Scan for the cell matching the given text and deliver its (X, Y) coordinate at center. 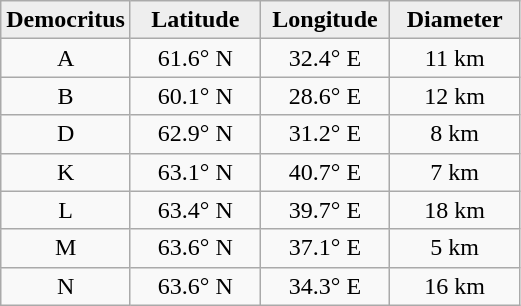
18 km (455, 210)
K (66, 172)
63.1° N (195, 172)
8 km (455, 134)
7 km (455, 172)
32.4° E (325, 58)
Democritus (66, 20)
M (66, 248)
16 km (455, 286)
62.9° N (195, 134)
D (66, 134)
11 km (455, 58)
37.1° E (325, 248)
N (66, 286)
L (66, 210)
Longitude (325, 20)
63.4° N (195, 210)
34.3° E (325, 286)
39.7° E (325, 210)
28.6° E (325, 96)
31.2° E (325, 134)
Latitude (195, 20)
A (66, 58)
12 km (455, 96)
B (66, 96)
61.6° N (195, 58)
60.1° N (195, 96)
40.7° E (325, 172)
Diameter (455, 20)
5 km (455, 248)
